Find where the given text appears and provide that cell's center as (x, y) coordinate. 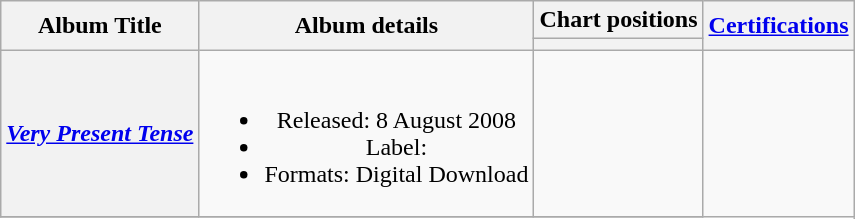
Album details (366, 26)
Very Present Tense (100, 134)
Chart positions (618, 20)
Released: 8 August 2008Label:Formats: Digital Download (366, 134)
Certifications (778, 26)
Album Title (100, 26)
